For the text-containing cell, return its midpoint in [x, y] coordinate format. 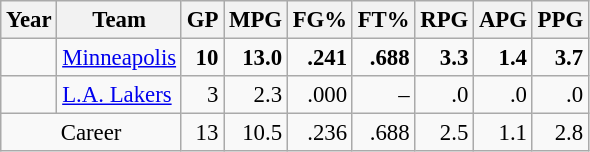
GP [202, 20]
3.3 [444, 58]
Minneapolis [119, 58]
FG% [320, 20]
.000 [320, 95]
Year [29, 20]
FT% [384, 20]
L.A. Lakers [119, 95]
13.0 [256, 58]
Team [119, 20]
2.8 [560, 133]
13 [202, 133]
3.7 [560, 58]
Career [92, 133]
2.3 [256, 95]
1.1 [504, 133]
10.5 [256, 133]
.241 [320, 58]
10 [202, 58]
PPG [560, 20]
3 [202, 95]
MPG [256, 20]
2.5 [444, 133]
RPG [444, 20]
APG [504, 20]
– [384, 95]
.236 [320, 133]
1.4 [504, 58]
